Provide the [x, y] coordinate of the cell's center where the given text is located.  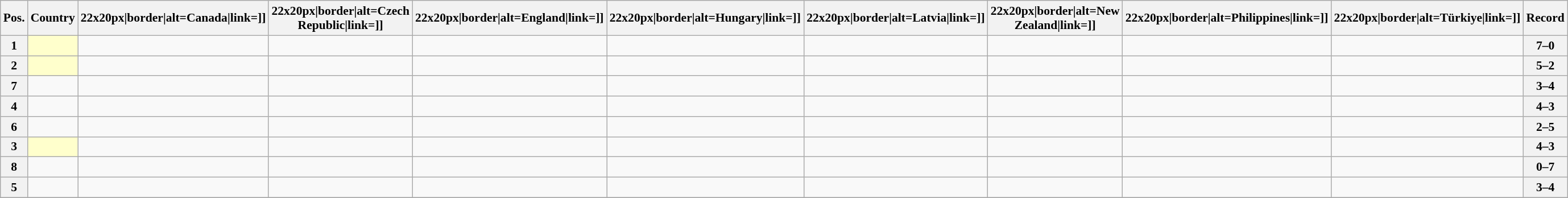
Record [1546, 18]
1 [14, 46]
5–2 [1546, 66]
22x20px|border|alt=Latvia|link=]] [896, 18]
5 [14, 188]
7 [14, 86]
7–0 [1546, 46]
2–5 [1546, 127]
22x20px|border|alt=New Zealand|link=]] [1056, 18]
22x20px|border|alt=England|link=]] [510, 18]
Country [53, 18]
3 [14, 147]
2 [14, 66]
4 [14, 106]
22x20px|border|alt=Canada|link=]] [173, 18]
8 [14, 167]
0–7 [1546, 167]
22x20px|border|alt=Hungary|link=]] [705, 18]
22x20px|border|alt=Czech Republic|link=]] [340, 18]
Pos. [14, 18]
6 [14, 127]
22x20px|border|alt=Türkiye|link=]] [1428, 18]
22x20px|border|alt=Philippines|link=]] [1227, 18]
